Determine the [X, Y] coordinate at the center of the cell enclosing the given text.  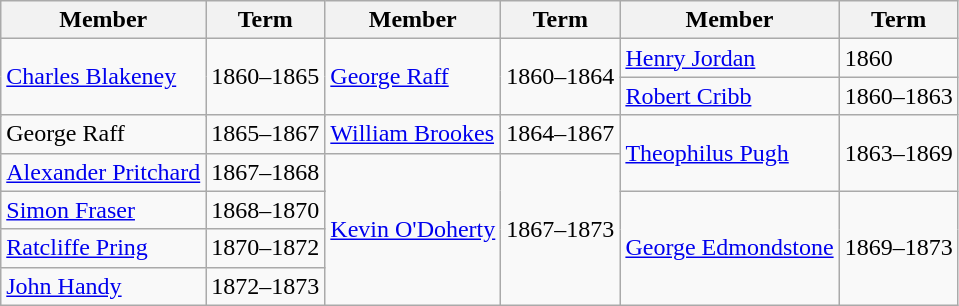
Charles Blakeney [104, 77]
1860–1863 [898, 96]
Henry Jordan [730, 58]
1867–1868 [266, 172]
1860–1864 [560, 77]
1872–1873 [266, 286]
1860–1865 [266, 77]
1867–1873 [560, 229]
1865–1867 [266, 134]
George Edmondstone [730, 248]
1863–1869 [898, 153]
John Handy [104, 286]
Robert Cribb [730, 96]
Alexander Pritchard [104, 172]
1868–1870 [266, 210]
Theophilus Pugh [730, 153]
Kevin O'Doherty [413, 229]
1864–1867 [560, 134]
Ratcliffe Pring [104, 248]
Simon Fraser [104, 210]
William Brookes [413, 134]
1869–1873 [898, 248]
1860 [898, 58]
1870–1872 [266, 248]
